Return [x, y] of the center of cell containing provided text 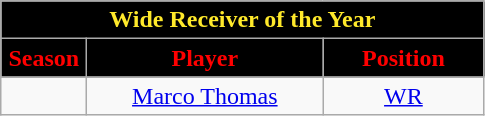
Position [404, 58]
WR [404, 96]
Wide Receiver of the Year [242, 20]
Player [205, 58]
Season [44, 58]
Marco Thomas [205, 96]
